Identify which cell holds the provided text, then report its (x, y) central coordinate. 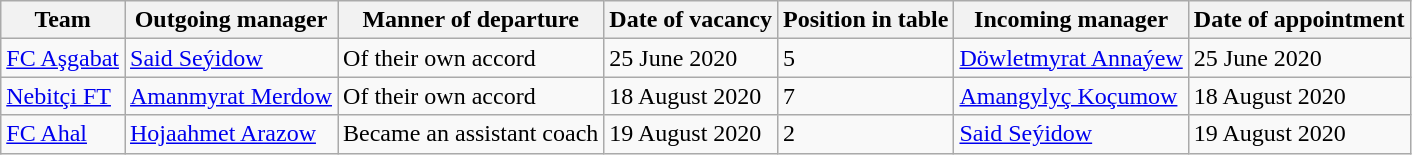
5 (866, 58)
Nebitçi FT (63, 96)
Döwletmyrat Annaýew (1071, 58)
Outgoing manager (230, 20)
Date of vacancy (691, 20)
FC Ahal (63, 134)
Date of appointment (1299, 20)
Incoming manager (1071, 20)
Became an assistant coach (471, 134)
Hojaahmet Arazow (230, 134)
2 (866, 134)
Position in table (866, 20)
Amanmyrat Merdow (230, 96)
Manner of departure (471, 20)
Amangylyç Koçumow (1071, 96)
FC Aşgabat (63, 58)
7 (866, 96)
Team (63, 20)
